Search for the cell housing the specified text and yield its (X, Y) center coordinate. 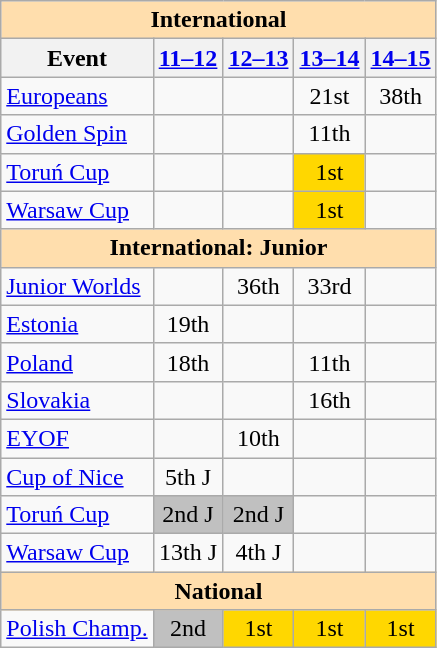
Europeans (77, 96)
National (218, 591)
13–14 (330, 58)
Junior Worlds (77, 286)
13th J (188, 553)
2nd (188, 629)
10th (258, 438)
International: Junior (218, 248)
11–12 (188, 58)
21st (330, 96)
5th J (188, 477)
12–13 (258, 58)
33rd (330, 286)
Event (77, 58)
14–15 (400, 58)
EYOF (77, 438)
18th (188, 362)
Golden Spin (77, 134)
Cup of Nice (77, 477)
Estonia (77, 324)
16th (330, 400)
Slovakia (77, 400)
19th (188, 324)
International (218, 20)
36th (258, 286)
Polish Champ. (77, 629)
38th (400, 96)
Poland (77, 362)
4th J (258, 553)
